Extract the (X, Y) coordinate from the center of the cell holding the provided text.  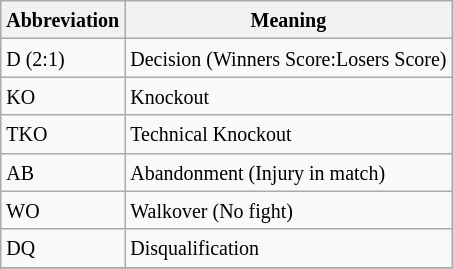
Decision (Winners Score:Losers Score) (288, 58)
Meaning (288, 20)
DQ (63, 248)
Technical Knockout (288, 134)
TKO (63, 134)
Knockout (288, 96)
AB (63, 172)
WO (63, 210)
Walkover (No fight) (288, 210)
Disqualification (288, 248)
KO (63, 96)
Abandonment (Injury in match) (288, 172)
D (2:1) (63, 58)
Abbreviation (63, 20)
